Return the (X, Y) coordinate for the center point of the cell that contains the specified text.  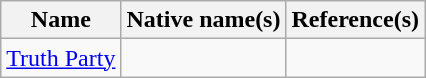
Name (61, 20)
Truth Party (61, 58)
Native name(s) (204, 20)
Reference(s) (356, 20)
